Determine the [x, y] coordinate at the center of the cell enclosing the given text.  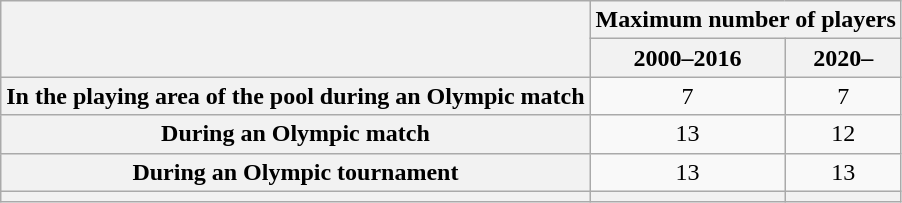
Maximum number of players [746, 20]
2020– [843, 58]
During an Olympic match [296, 134]
2000–2016 [688, 58]
12 [843, 134]
During an Olympic tournament [296, 172]
In the playing area of the pool during an Olympic match [296, 96]
